Output the [x, y] coordinate of the center of the cell containing the given text.  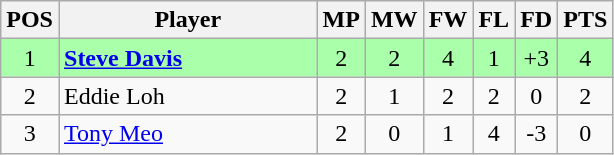
MW [394, 20]
Eddie Loh [188, 96]
FL [494, 20]
+3 [536, 58]
Tony Meo [188, 134]
Steve Davis [188, 58]
POS [30, 20]
-3 [536, 134]
MP [341, 20]
Player [188, 20]
3 [30, 134]
FD [536, 20]
PTS [586, 20]
FW [448, 20]
